Output the (x, y) coordinate of the center of the cell containing the given text.  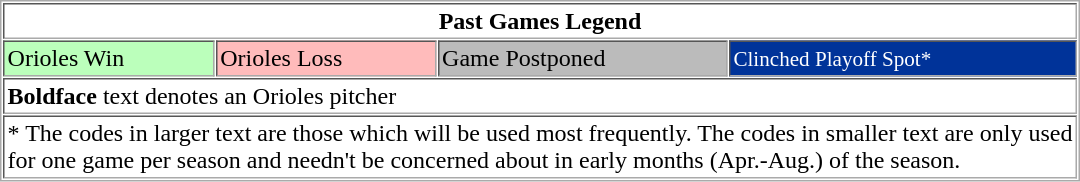
Game Postponed (583, 58)
Past Games Legend (540, 21)
Boldface text denotes an Orioles pitcher (540, 96)
Orioles Loss (326, 58)
Clinched Playoff Spot* (903, 58)
Orioles Win (108, 58)
